Locate the cell with the specified text and output its (x, y) center coordinate. 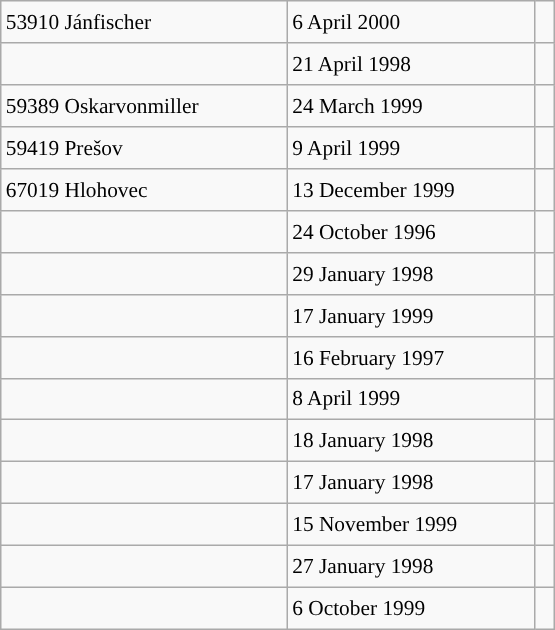
9 April 1999 (410, 148)
59419 Prešov (144, 148)
8 April 1999 (410, 399)
21 April 1998 (410, 64)
13 December 1999 (410, 190)
15 November 1999 (410, 525)
17 January 1998 (410, 483)
18 January 1998 (410, 441)
59389 Oskarvonmiller (144, 106)
6 April 2000 (410, 22)
67019 Hlohovec (144, 190)
24 October 1996 (410, 232)
6 October 1999 (410, 608)
27 January 1998 (410, 567)
17 January 1999 (410, 315)
29 January 1998 (410, 273)
24 March 1999 (410, 106)
16 February 1997 (410, 357)
53910 Jánfischer (144, 22)
